Return the (X, Y) coordinate for the center point of the cell that contains the specified text.  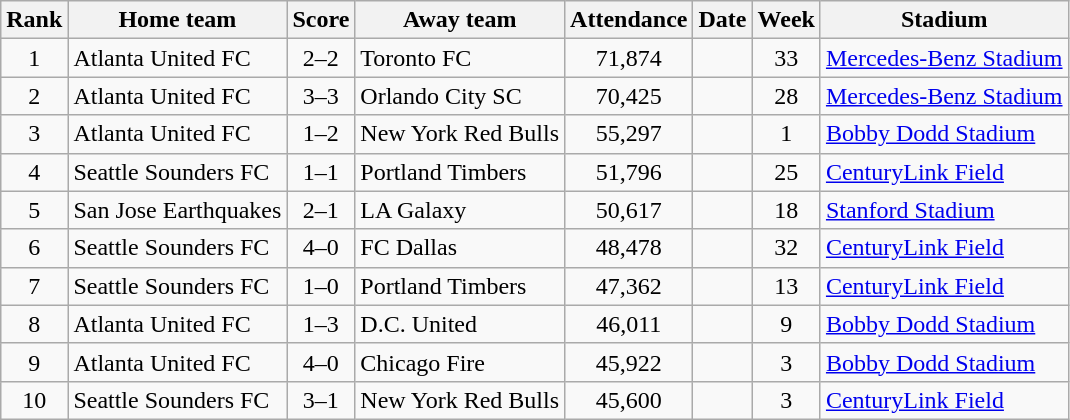
4 (34, 172)
San Jose Earthquakes (178, 210)
50,617 (629, 210)
Rank (34, 20)
Date (722, 20)
32 (786, 248)
47,362 (629, 286)
3–1 (321, 400)
5 (34, 210)
18 (786, 210)
7 (34, 286)
10 (34, 400)
Home team (178, 20)
3–3 (321, 96)
1–1 (321, 172)
Stadium (944, 20)
FC Dallas (460, 248)
Orlando City SC (460, 96)
55,297 (629, 134)
33 (786, 58)
45,922 (629, 362)
1–2 (321, 134)
Away team (460, 20)
70,425 (629, 96)
25 (786, 172)
2 (34, 96)
6 (34, 248)
51,796 (629, 172)
13 (786, 286)
Chicago Fire (460, 362)
Attendance (629, 20)
71,874 (629, 58)
D.C. United (460, 324)
Stanford Stadium (944, 210)
Week (786, 20)
1–3 (321, 324)
2–2 (321, 58)
1–0 (321, 286)
Score (321, 20)
48,478 (629, 248)
46,011 (629, 324)
2–1 (321, 210)
28 (786, 96)
8 (34, 324)
Toronto FC (460, 58)
45,600 (629, 400)
LA Galaxy (460, 210)
